Search for the cell housing the specified text and yield its [X, Y] center coordinate. 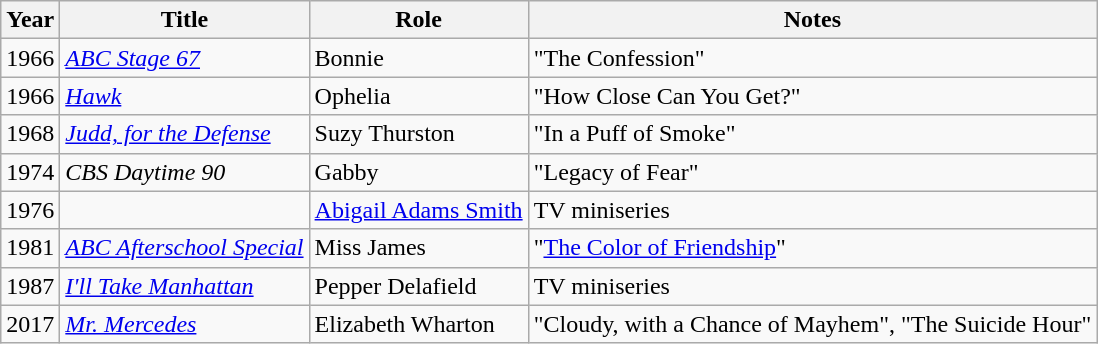
CBS Daytime 90 [184, 172]
Year [30, 20]
1981 [30, 248]
Mr. Mercedes [184, 324]
Pepper Delafield [418, 286]
Abigail Adams Smith [418, 210]
I'll Take Manhattan [184, 286]
"The Confession" [812, 58]
Bonnie [418, 58]
Hawk [184, 96]
"In a Puff of Smoke" [812, 134]
Ophelia [418, 96]
1976 [30, 210]
Title [184, 20]
ABC Stage 67 [184, 58]
1987 [30, 286]
"Cloudy, with a Chance of Mayhem", "The Suicide Hour" [812, 324]
1974 [30, 172]
Miss James [418, 248]
1968 [30, 134]
ABC Afterschool Special [184, 248]
Gabby [418, 172]
2017 [30, 324]
"The Color of Friendship" [812, 248]
"Legacy of Fear" [812, 172]
Elizabeth Wharton [418, 324]
Judd, for the Defense [184, 134]
Suzy Thurston [418, 134]
"How Close Can You Get?" [812, 96]
Notes [812, 20]
Role [418, 20]
